Pinpoint the cell where the given text exists, returning its [X, Y] midpoint coordinate. 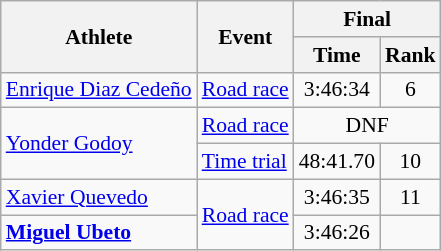
Yonder Godoy [99, 144]
6 [410, 90]
Time trial [246, 162]
10 [410, 162]
Rank [410, 55]
11 [410, 197]
48:41.70 [337, 162]
Time [337, 55]
Athlete [99, 36]
3:46:35 [337, 197]
Miguel Ubeto [99, 233]
3:46:34 [337, 90]
Event [246, 36]
3:46:26 [337, 233]
DNF [368, 126]
Enrique Diaz Cedeño [99, 90]
Xavier Quevedo [99, 197]
Final [368, 19]
